Provide the [X, Y] coordinate of the cell's center where the given text is located.  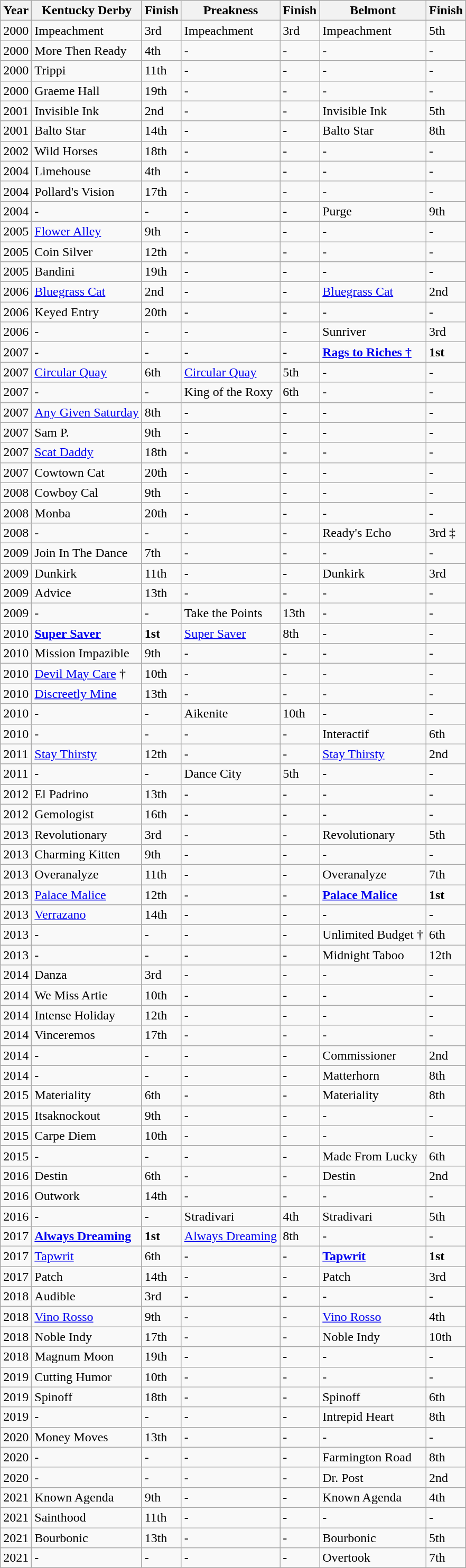
Advice [87, 593]
Flower Alley [87, 231]
Preakness [230, 11]
Keyed Entry [87, 312]
Sainthood [87, 1517]
Verrazano [87, 915]
Overtook [373, 1558]
Graeme Hall [87, 91]
Intrepid Heart [373, 1417]
Bandini [87, 272]
3rd ‡ [446, 533]
Magnum Moon [87, 1357]
Unlimited Budget † [373, 935]
Midnight Taboo [373, 955]
Any Given Saturday [87, 412]
Year [16, 11]
Join In The Dance [87, 553]
Kentucky Derby [87, 11]
Mission Impazible [87, 654]
Matterhorn [373, 1075]
Itsaknockout [87, 1116]
Belmont [373, 11]
Scat Daddy [87, 452]
Interactif [373, 734]
Vinceremos [87, 1035]
Gemologist [87, 814]
King of the Roxy [230, 392]
Trippi [87, 71]
Monba [87, 513]
Limehouse [87, 171]
Wild Horses [87, 151]
Dr. Post [373, 1477]
Take the Points [230, 613]
El Padrino [87, 794]
We Miss Artie [87, 995]
Audible [87, 1297]
Outwork [87, 1196]
Farmington Road [373, 1457]
Dance City [230, 774]
Ready's Echo [373, 533]
Sunriver [373, 332]
2002 [16, 151]
Pollard's Vision [87, 191]
16th [162, 814]
Money Moves [87, 1437]
Sam P. [87, 432]
Charming Kitten [87, 854]
Commissioner [373, 1055]
Discreetly Mine [87, 694]
Devil May Care † [87, 674]
Made From Lucky [373, 1156]
Purge [373, 211]
Cowboy Cal [87, 493]
More Then Ready [87, 51]
Cowtown Cat [87, 473]
Intense Holiday [87, 1015]
Aikenite [230, 714]
Coin Silver [87, 252]
Cutting Humor [87, 1377]
Danza [87, 975]
Carpe Diem [87, 1136]
Rags to Riches † [373, 352]
